Extract the (X, Y) coordinate from the center of the cell holding the provided text.  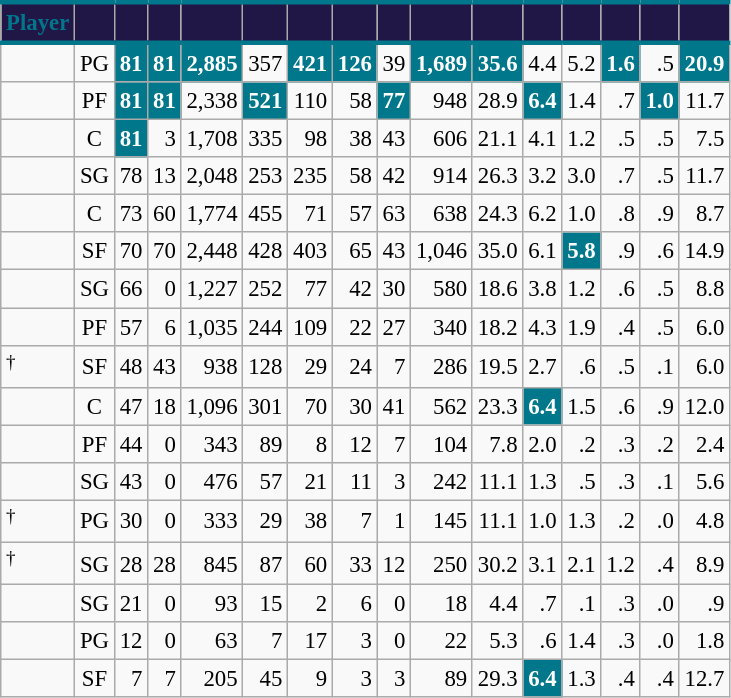
1,774 (212, 214)
2.0 (542, 444)
93 (212, 604)
5.6 (704, 482)
12.7 (704, 679)
580 (442, 289)
15 (266, 604)
26.3 (497, 176)
1.6 (620, 62)
30.2 (497, 563)
24.3 (497, 214)
335 (266, 139)
8 (310, 444)
18.6 (497, 289)
73 (130, 214)
2 (310, 604)
1,046 (442, 251)
1.5 (582, 406)
1.8 (704, 641)
286 (442, 366)
343 (212, 444)
948 (442, 101)
17 (310, 641)
24 (354, 366)
104 (442, 444)
333 (212, 521)
9 (310, 679)
21.1 (497, 139)
938 (212, 366)
48 (130, 366)
2.1 (582, 563)
357 (266, 62)
8.9 (704, 563)
3.0 (582, 176)
1,035 (212, 327)
301 (266, 406)
455 (266, 214)
2,048 (212, 176)
65 (354, 251)
244 (266, 327)
2,338 (212, 101)
1,096 (212, 406)
253 (266, 176)
1 (394, 521)
1,708 (212, 139)
2,448 (212, 251)
78 (130, 176)
845 (212, 563)
20.9 (704, 62)
1,689 (442, 62)
428 (266, 251)
205 (212, 679)
128 (266, 366)
4.1 (542, 139)
27 (394, 327)
476 (212, 482)
2.4 (704, 444)
3.2 (542, 176)
41 (394, 406)
66 (130, 289)
19.5 (497, 366)
12.0 (704, 406)
6.2 (542, 214)
109 (310, 327)
606 (442, 139)
340 (442, 327)
7.8 (497, 444)
98 (310, 139)
126 (354, 62)
4.3 (542, 327)
Player (38, 22)
11 (354, 482)
235 (310, 176)
87 (266, 563)
44 (130, 444)
8.7 (704, 214)
5.8 (582, 251)
521 (266, 101)
1.9 (582, 327)
914 (442, 176)
2,885 (212, 62)
35.6 (497, 62)
35.0 (497, 251)
29.3 (497, 679)
6.1 (542, 251)
5.3 (497, 641)
110 (310, 101)
250 (442, 563)
4.8 (704, 521)
252 (266, 289)
2.7 (542, 366)
421 (310, 62)
145 (442, 521)
.8 (620, 214)
33 (354, 563)
638 (442, 214)
1,227 (212, 289)
242 (442, 482)
8.8 (704, 289)
18.2 (497, 327)
7.5 (704, 139)
71 (310, 214)
3.8 (542, 289)
562 (442, 406)
403 (310, 251)
5.2 (582, 62)
13 (164, 176)
14.9 (704, 251)
23.3 (497, 406)
47 (130, 406)
39 (394, 62)
45 (266, 679)
28.9 (497, 101)
3.1 (542, 563)
